Detect which cell encompasses the target text, then output its (X, Y) center coordinate. 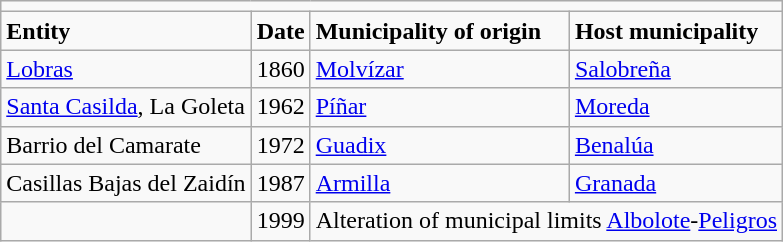
Entity (126, 31)
1987 (280, 183)
1962 (280, 107)
Date (280, 31)
Santa Casilda, La Goleta (126, 107)
Benalúa (676, 145)
Lobras (126, 69)
Granada (676, 183)
Píñar (440, 107)
Casillas Bajas del Zaidín (126, 183)
1860 (280, 69)
Guadix (440, 145)
Molvízar (440, 69)
Salobreña (676, 69)
Host municipality (676, 31)
1999 (280, 221)
Barrio del Camarate (126, 145)
Alteration of municipal limits Albolote-Peligros (546, 221)
Municipality of origin (440, 31)
1972 (280, 145)
Moreda (676, 107)
Armilla (440, 183)
